Extract the (x, y) coordinate from the center of the cell holding the provided text.  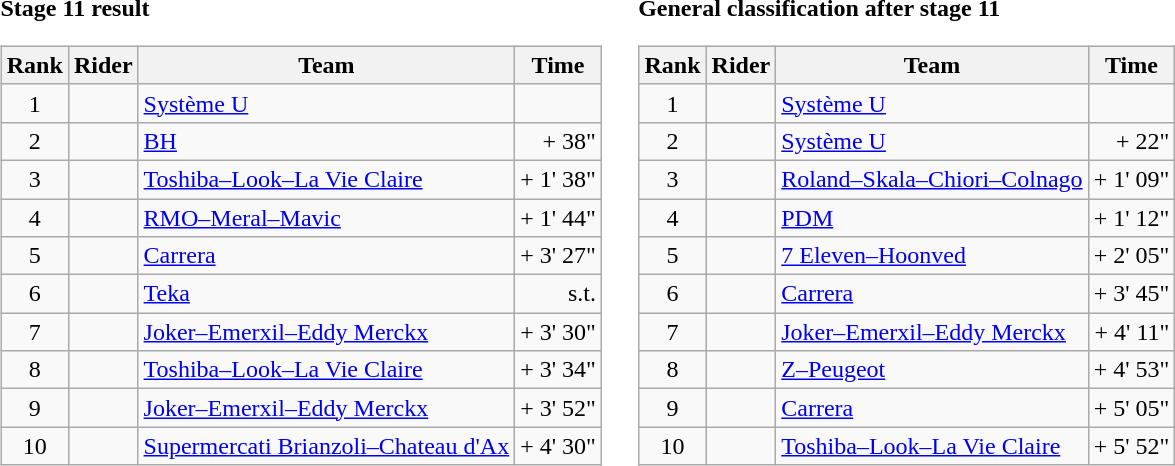
+ 1' 09" (1132, 179)
7 Eleven–Hoonved (932, 256)
Roland–Skala–Chiori–Colnago (932, 179)
+ 1' 44" (558, 217)
Z–Peugeot (932, 370)
+ 4' 53" (1132, 370)
+ 38" (558, 141)
+ 1' 12" (1132, 217)
+ 3' 30" (558, 332)
+ 3' 34" (558, 370)
+ 2' 05" (1132, 256)
+ 4' 30" (558, 446)
s.t. (558, 294)
+ 4' 11" (1132, 332)
+ 22" (1132, 141)
Supermercati Brianzoli–Chateau d'Ax (326, 446)
+ 5' 05" (1132, 408)
BH (326, 141)
+ 3' 45" (1132, 294)
Teka (326, 294)
PDM (932, 217)
+ 5' 52" (1132, 446)
+ 3' 27" (558, 256)
+ 3' 52" (558, 408)
+ 1' 38" (558, 179)
RMO–Meral–Mavic (326, 217)
